Extract the [X, Y] coordinate from the center of the cell holding the provided text.  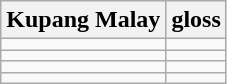
gloss [196, 20]
Kupang Malay [84, 20]
